Pinpoint the cell where the given text exists, returning its (x, y) midpoint coordinate. 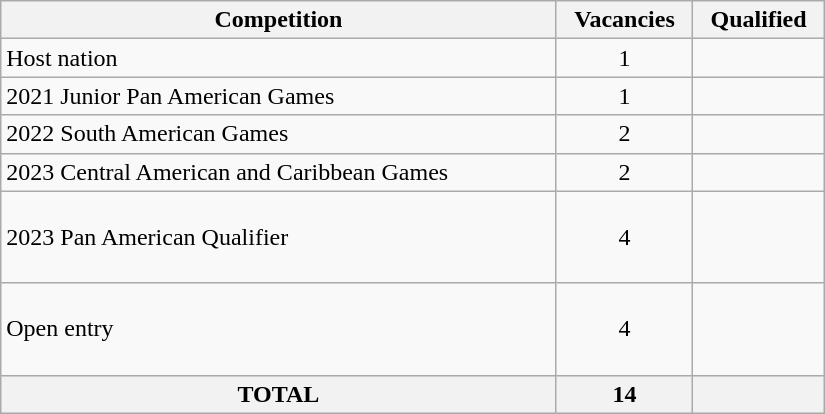
Qualified (758, 20)
2022 South American Games (278, 134)
Vacancies (624, 20)
Host nation (278, 58)
Competition (278, 20)
2023 Pan American Qualifier (278, 237)
TOTAL (278, 394)
14 (624, 394)
Open entry (278, 329)
2023 Central American and Caribbean Games (278, 172)
2021 Junior Pan American Games (278, 96)
